Extract the (X, Y) coordinate from the center of the cell holding the provided text.  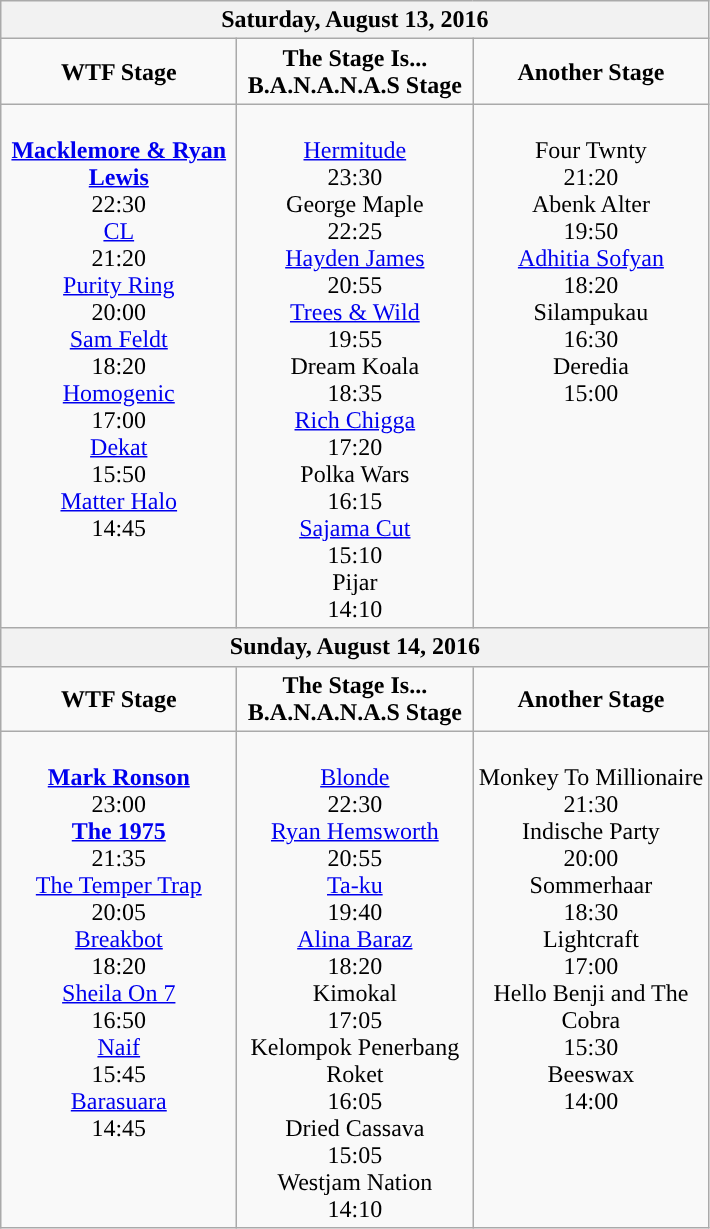
Blonde22:30Ryan Hemsworth20:55Ta-ku 19:40Alina Baraz18:20Kimokal17:05Kelompok Penerbang Roket16:05Dried Cassava15:05Westjam Nation14:10 (355, 980)
Hermitude23:30George Maple22:25Hayden James20:55Trees & Wild19:55Dream Koala18:35Rich Chigga17:20Polka Wars16:15Sajama Cut15:10Pijar14:10 (355, 366)
Macklemore & Ryan Lewis22:30CL21:20Purity Ring20:00Sam Feldt18:20Homogenic17:00Dekat15:50Matter Halo14:45 (119, 366)
Mark Ronson 23:00The 197521:35The Temper Trap20:05Breakbot 18:20Sheila On 716:50Naif15:45Barasuara14:45 (119, 980)
Monkey To Millionaire21:30Indische Party20:00Sommerhaar18:30Lightcraft17:00Hello Benji and The Cobra15:30Beeswax14:00 (591, 980)
Sunday, August 14, 2016 (355, 647)
Four Twnty21:20Abenk Alter19:50Adhitia Sofyan18:20Silampukau16:30Deredia15:00 (591, 366)
Saturday, August 13, 2016 (355, 20)
